Determine the (X, Y) coordinate at the center of the cell enclosing the given text.  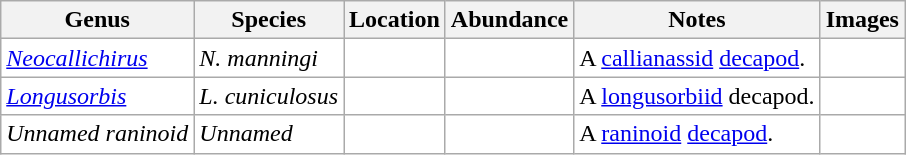
Species (269, 20)
Neocallichirus (98, 58)
N. manningi (269, 58)
Abundance (509, 20)
L. cuniculosus (269, 96)
Location (395, 20)
Unnamed (269, 134)
Images (862, 20)
A longusorbiid decapod. (697, 96)
Unnamed raninoid (98, 134)
A callianassid decapod. (697, 58)
Notes (697, 20)
Genus (98, 20)
A raninoid decapod. (697, 134)
Longusorbis (98, 96)
